Identify which cell holds the provided text, then report its [X, Y] central coordinate. 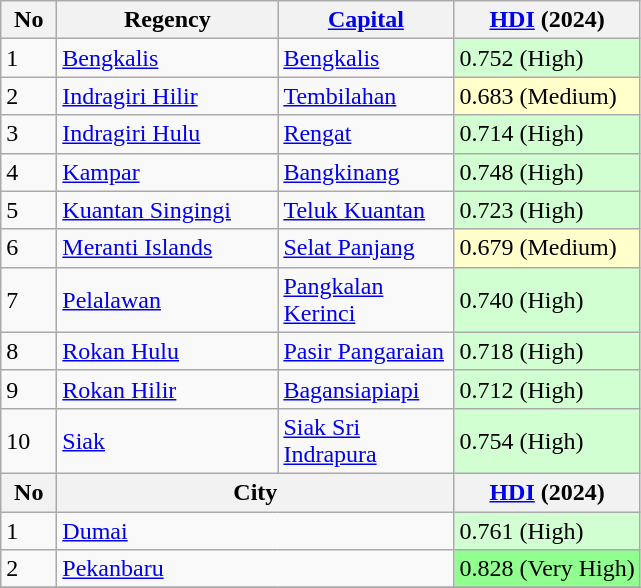
0.683 (Medium) [547, 96]
0.828 (Very High) [547, 569]
6 [29, 248]
Bangkinang [366, 172]
City [256, 492]
9 [29, 389]
Rokan Hilir [168, 389]
Teluk Kuantan [366, 210]
Pelalawan [168, 300]
Capital [366, 20]
0.748 (High) [547, 172]
Meranti Islands [168, 248]
7 [29, 300]
0.714 (High) [547, 134]
3 [29, 134]
Regency [168, 20]
Kampar [168, 172]
Siak Sri Indrapura [366, 440]
Indragiri Hulu [168, 134]
Rengat [366, 134]
0.679 (Medium) [547, 248]
0.718 (High) [547, 351]
8 [29, 351]
0.761 (High) [547, 531]
Rokan Hulu [168, 351]
Kuantan Singingi [168, 210]
Siak [168, 440]
0.740 (High) [547, 300]
Indragiri Hilir [168, 96]
4 [29, 172]
Pangkalan Kerinci [366, 300]
Pekanbaru [256, 569]
5 [29, 210]
0.752 (High) [547, 58]
Tembilahan [366, 96]
Pasir Pangaraian [366, 351]
0.754 (High) [547, 440]
0.712 (High) [547, 389]
Selat Panjang [366, 248]
Dumai [256, 531]
0.723 (High) [547, 210]
10 [29, 440]
Bagansiapiapi [366, 389]
